Determine the (X, Y) coordinate at the center of the cell enclosing the given text.  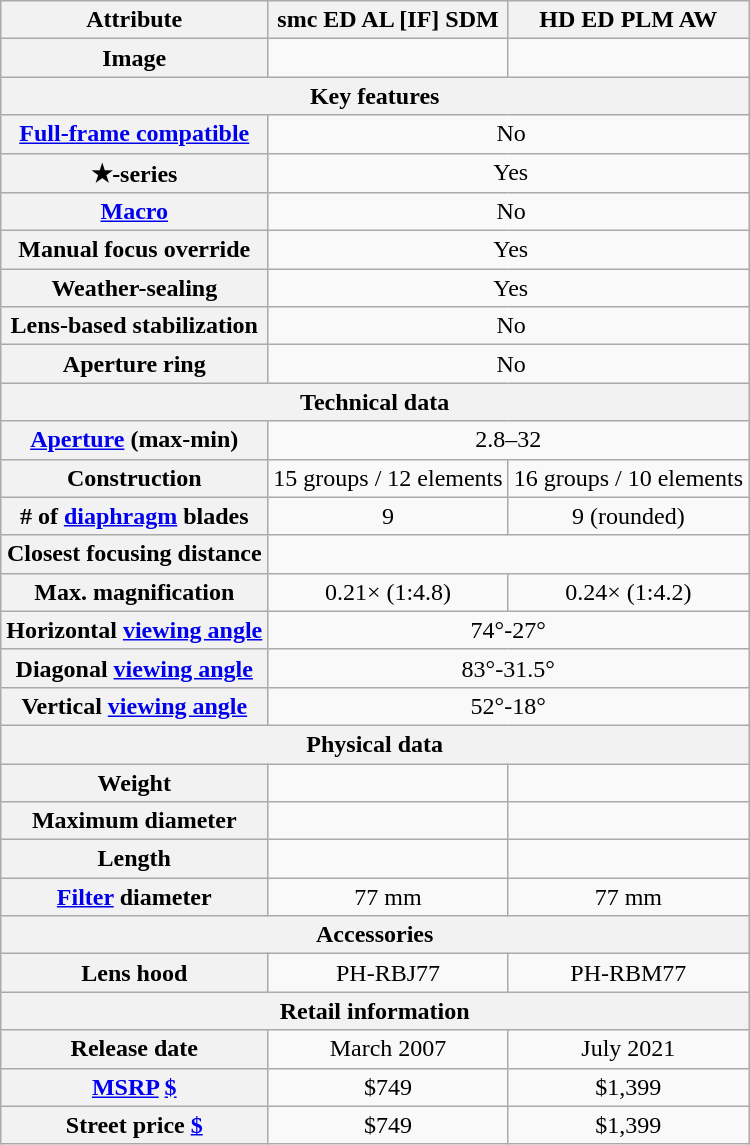
83°-31.5° (508, 668)
Diagonal viewing angle (134, 668)
July 2021 (628, 1049)
52°-18° (508, 706)
Retail information (375, 1011)
9 (388, 516)
Length (134, 859)
Max. magnification (134, 592)
MSRP $ (134, 1087)
16 groups / 10 elements (628, 478)
Weather-sealing (134, 288)
smc ED AL [IF] SDM (388, 20)
HD ED PLM AW (628, 20)
0.24× (1:4.2) (628, 592)
Release date (134, 1049)
March 2007 (388, 1049)
Vertical viewing angle (134, 706)
2.8–32 (508, 440)
Manual focus override (134, 250)
Full-frame compatible (134, 134)
Horizontal viewing angle (134, 630)
74°-27° (508, 630)
0.21× (1:4.8) (388, 592)
# of diaphragm blades (134, 516)
15 groups / 12 elements (388, 478)
Construction (134, 478)
Aperture (max-min) (134, 440)
PH-RBM77 (628, 973)
Weight (134, 783)
Technical data (375, 402)
Image (134, 58)
★-series (134, 173)
Lens hood (134, 973)
Physical data (375, 744)
Closest focusing distance (134, 554)
Macro (134, 212)
Accessories (375, 935)
Attribute (134, 20)
Key features (375, 96)
Aperture ring (134, 364)
Lens-based stabilization (134, 326)
Filter diameter (134, 897)
9 (rounded) (628, 516)
Maximum diameter (134, 821)
PH-RBJ77 (388, 973)
Street price $ (134, 1125)
